Find where the given text appears and provide that cell's center as [X, Y] coordinate. 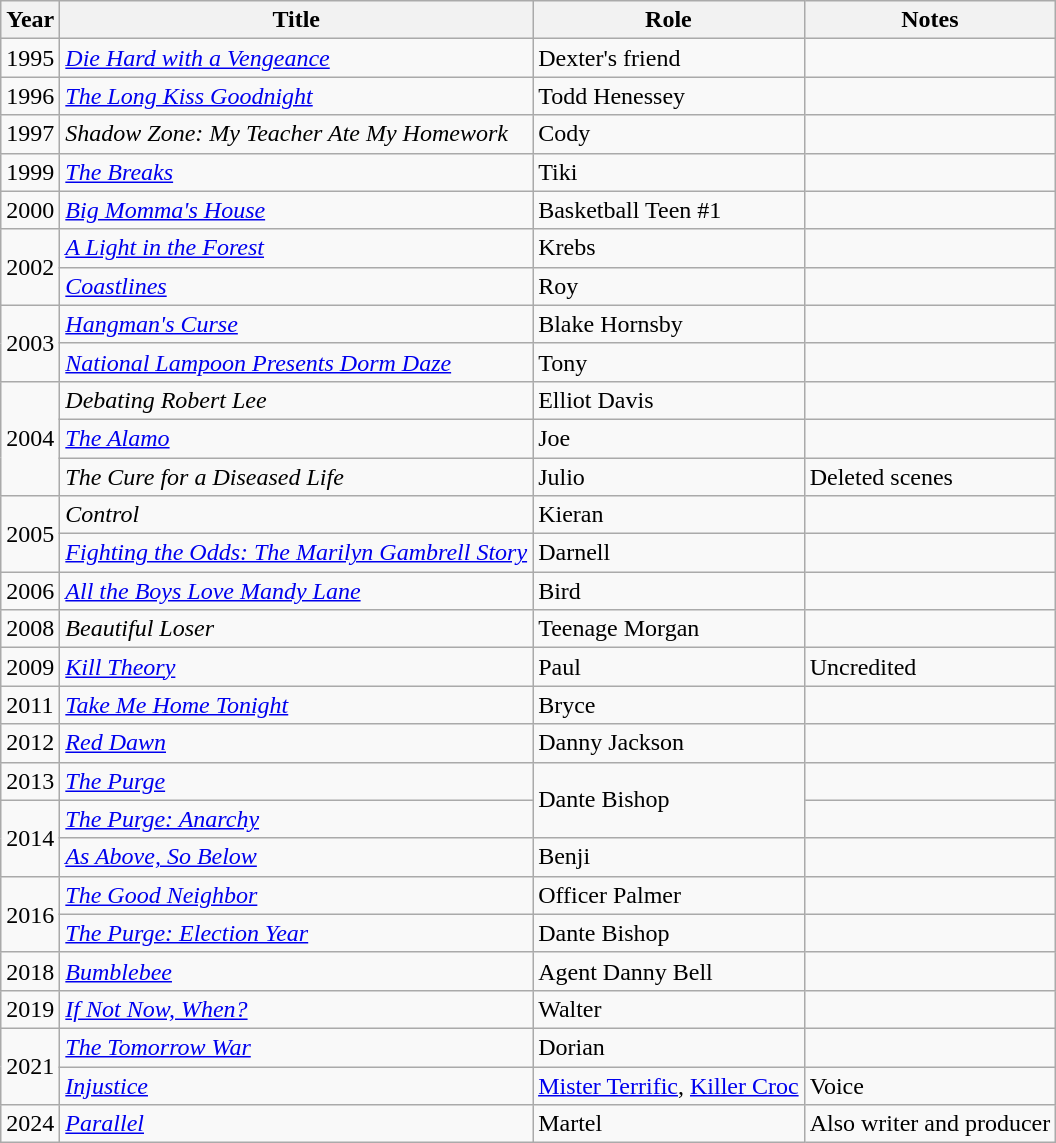
Kieran [669, 515]
Bird [669, 591]
Roy [669, 286]
1999 [30, 172]
The Purge: Election Year [296, 933]
Coastlines [296, 286]
A Light in the Forest [296, 248]
2000 [30, 210]
Tiki [669, 172]
Bryce [669, 705]
Shadow Zone: My Teacher Ate My Homework [296, 134]
Kill Theory [296, 667]
Injustice [296, 1085]
All the Boys Love Mandy Lane [296, 591]
Mister Terrific, Killer Croc [669, 1085]
2018 [30, 971]
Role [669, 20]
Julio [669, 477]
Elliot Davis [669, 400]
2014 [30, 838]
The Tomorrow War [296, 1047]
Danny Jackson [669, 743]
2021 [30, 1066]
Deleted scenes [930, 477]
2002 [30, 267]
The Alamo [296, 438]
National Lampoon Presents Dorm Daze [296, 362]
1995 [30, 58]
The Cure for a Diseased Life [296, 477]
Teenage Morgan [669, 629]
1996 [30, 96]
Tony [669, 362]
Cody [669, 134]
Parallel [296, 1124]
2006 [30, 591]
Blake Hornsby [669, 324]
Also writer and producer [930, 1124]
The Long Kiss Goodnight [296, 96]
2011 [30, 705]
The Breaks [296, 172]
Officer Palmer [669, 895]
Walter [669, 1009]
1997 [30, 134]
Paul [669, 667]
2012 [30, 743]
2016 [30, 914]
Big Momma's House [296, 210]
Basketball Teen #1 [669, 210]
The Purge [296, 781]
2004 [30, 438]
2009 [30, 667]
The Purge: Anarchy [296, 819]
Uncredited [930, 667]
Take Me Home Tonight [296, 705]
Todd Henessey [669, 96]
Benji [669, 857]
Dorian [669, 1047]
Darnell [669, 553]
Beautiful Loser [296, 629]
Dexter's friend [669, 58]
Krebs [669, 248]
2024 [30, 1124]
Die Hard with a Vengeance [296, 58]
Control [296, 515]
Joe [669, 438]
2013 [30, 781]
If Not Now, When? [296, 1009]
Hangman's Curse [296, 324]
2008 [30, 629]
2003 [30, 343]
Title [296, 20]
Debating Robert Lee [296, 400]
The Good Neighbor [296, 895]
Year [30, 20]
Fighting the Odds: The Marilyn Gambrell Story [296, 553]
2005 [30, 534]
Bumblebee [296, 971]
Red Dawn [296, 743]
Martel [669, 1124]
As Above, So Below [296, 857]
Voice [930, 1085]
2019 [30, 1009]
Agent Danny Bell [669, 971]
Notes [930, 20]
